Identify which cell holds the provided text, then report its [X, Y] central coordinate. 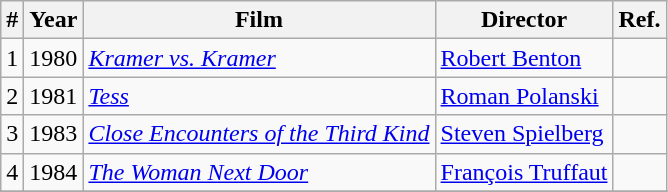
The Woman Next Door [259, 172]
4 [12, 172]
1 [12, 58]
Steven Spielberg [524, 134]
3 [12, 134]
Director [524, 20]
Roman Polanski [524, 96]
# [12, 20]
1980 [54, 58]
1983 [54, 134]
Film [259, 20]
1984 [54, 172]
Robert Benton [524, 58]
Year [54, 20]
Close Encounters of the Third Kind [259, 134]
Ref. [640, 20]
2 [12, 96]
Tess [259, 96]
François Truffaut [524, 172]
1981 [54, 96]
Kramer vs. Kramer [259, 58]
